Output the (X, Y) coordinate of the center of the cell containing the given text.  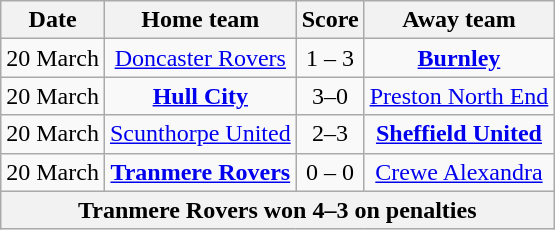
Doncaster Rovers (200, 58)
Home team (200, 20)
Tranmere Rovers won 4–3 on penalties (278, 210)
0 – 0 (330, 172)
Sheffield United (459, 134)
Burnley (459, 58)
3–0 (330, 96)
Scunthorpe United (200, 134)
Date (53, 20)
Tranmere Rovers (200, 172)
Crewe Alexandra (459, 172)
Preston North End (459, 96)
Away team (459, 20)
1 – 3 (330, 58)
Hull City (200, 96)
Score (330, 20)
2–3 (330, 134)
